Scan for the cell matching the given text and deliver its (x, y) coordinate at center. 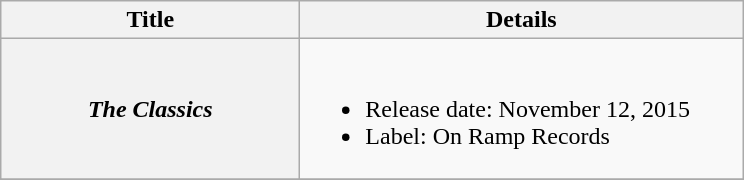
Title (150, 20)
Details (522, 20)
The Classics (150, 109)
Release date: November 12, 2015Label: On Ramp Records (522, 109)
